Locate the cell with the specified text and output its [x, y] center coordinate. 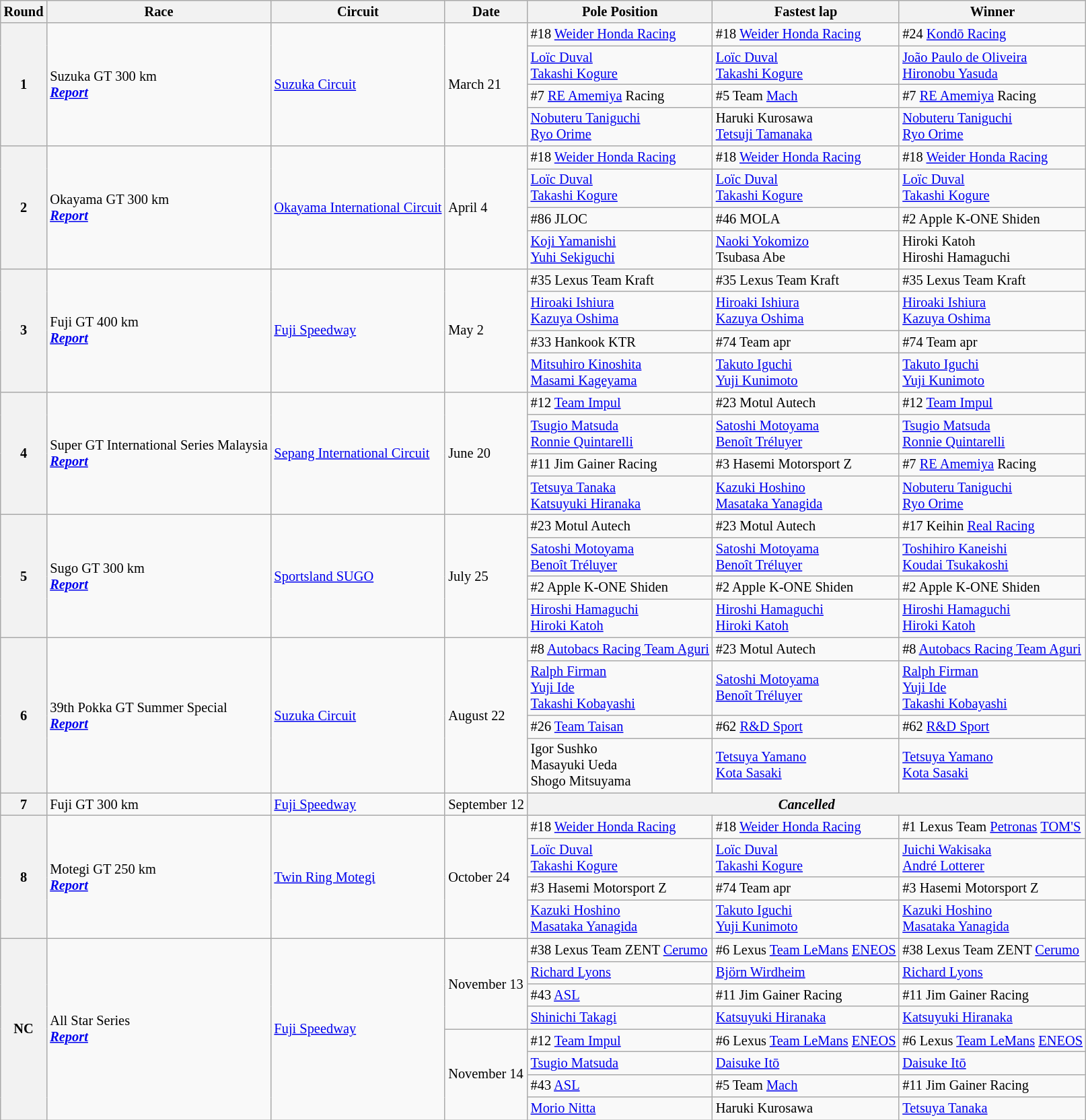
Juichi Wakisaka André Lotterer [992, 858]
7 [24, 804]
Tetsuya Tanaka Katsuyuki Hiranaka [620, 495]
Toshihiro Kaneishi Koudai Tsukakoshi [992, 557]
Okayama International Circuit [358, 207]
3 [24, 330]
Sepang International Circuit [358, 454]
Circuit [358, 11]
8 [24, 876]
September 12 [486, 804]
#24 Kondō Racing [992, 34]
July 25 [486, 576]
Shinichi Takagi [620, 1018]
Haruki Kurosawa Tetsuji Tamanaka [806, 127]
June 20 [486, 454]
November 14 [486, 1074]
Winner [992, 11]
Haruki Kurosawa [806, 1109]
39th Pokka GT Summer SpecialReport [159, 715]
Fastest lap [806, 11]
April 4 [486, 207]
Date [486, 11]
Round [24, 11]
Mitsuhiro Kinoshita Masami Kageyama [620, 372]
#26 Team Taisan [620, 726]
May 2 [486, 330]
Hiroki Katoh Hiroshi Hamaguchi [992, 250]
5 [24, 576]
Fuji GT 400 kmReport [159, 330]
Pole Position [620, 11]
Okayama GT 300 kmReport [159, 207]
João Paulo de Oliveira Hironobu Yasuda [992, 65]
August 22 [486, 715]
March 21 [486, 85]
1 [24, 85]
Igor Sushko Masayuki Ueda Shogo Mitsuyama [620, 765]
Motegi GT 250 kmReport [159, 876]
Morio Nitta [620, 1109]
Suzuka GT 300 kmReport [159, 85]
October 24 [486, 876]
Super GT International Series MalaysiaReport [159, 454]
#46 MOLA [806, 219]
Tsugio Matsuda [620, 1063]
#17 Keihin Real Racing [992, 526]
2 [24, 207]
6 [24, 715]
Tetsuya Tanaka [992, 1109]
November 13 [486, 984]
Fuji GT 300 km [159, 804]
Koji Yamanishi Yuhi Sekiguchi [620, 250]
#86 JLOC [620, 219]
Cancelled [807, 804]
Sportsland SUGO [358, 576]
NC [24, 1028]
4 [24, 454]
All Star SeriesReport [159, 1028]
Race [159, 11]
Björn Wirdheim [806, 973]
Sugo GT 300 kmReport [159, 576]
Naoki Yokomizo Tsubasa Abe [806, 250]
Twin Ring Motegi [358, 876]
#33 Hankook KTR [620, 342]
#1 Lexus Team Petronas TOM'S [992, 827]
